Capture the cell that displays the provided text and extract its [X, Y] central coordinate. 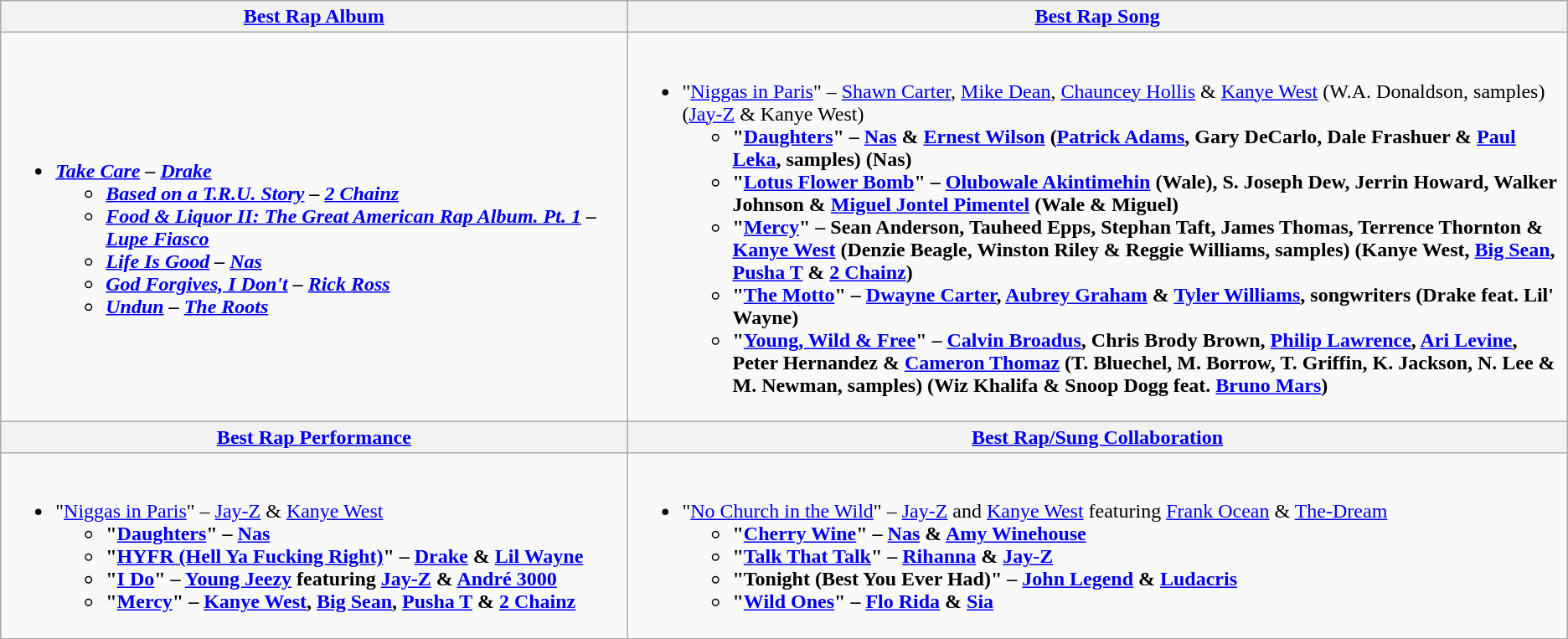
Best Rap Performance [314, 437]
Best Rap Album [314, 17]
Best Rap/Sung Collaboration [1097, 437]
Best Rap Song [1097, 17]
